Search for the cell housing the specified text and yield its (x, y) center coordinate. 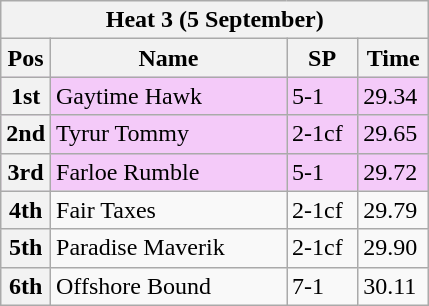
29.79 (394, 210)
Offshore Bound (169, 286)
Pos (26, 58)
7-1 (322, 286)
Paradise Maverik (169, 248)
Farloe Rumble (169, 172)
SP (322, 58)
29.65 (394, 134)
1st (26, 96)
6th (26, 286)
Tyrur Tommy (169, 134)
Heat 3 (5 September) (215, 20)
3rd (26, 172)
2nd (26, 134)
Time (394, 58)
Name (169, 58)
29.34 (394, 96)
30.11 (394, 286)
Fair Taxes (169, 210)
Gaytime Hawk (169, 96)
29.72 (394, 172)
5th (26, 248)
4th (26, 210)
29.90 (394, 248)
